Determine the [X, Y] coordinate at the center of the cell enclosing the given text.  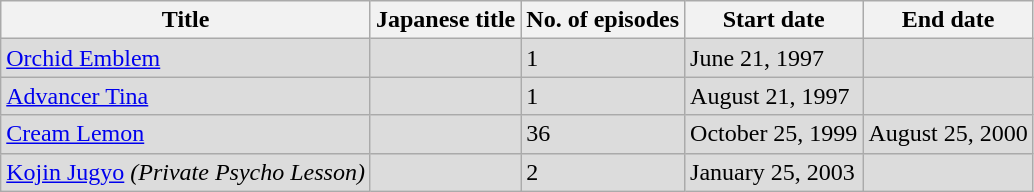
Title [186, 20]
No. of episodes [603, 20]
2 [603, 172]
Kojin Jugyo (Private Psycho Lesson) [186, 172]
October 25, 1999 [774, 134]
Advancer Tina [186, 96]
Cream Lemon [186, 134]
August 25, 2000 [948, 134]
June 21, 1997 [774, 58]
36 [603, 134]
August 21, 1997 [774, 96]
January 25, 2003 [774, 172]
Orchid Emblem [186, 58]
End date [948, 20]
Start date [774, 20]
Japanese title [445, 20]
